Scan for the cell matching the given text and deliver its (x, y) coordinate at center. 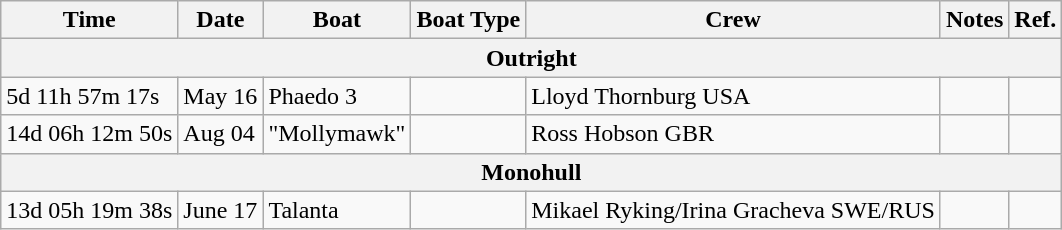
Aug 04 (220, 134)
Lloyd Thornburg USA (734, 96)
Crew (734, 20)
Boat Type (468, 20)
May 16 (220, 96)
Phaedo 3 (337, 96)
13d 05h 19m 38s (90, 210)
Boat (337, 20)
Date (220, 20)
Outright (532, 58)
5d 11h 57m 17s (90, 96)
Notes (974, 20)
14d 06h 12m 50s (90, 134)
Ref. (1036, 20)
Monohull (532, 172)
Talanta (337, 210)
Time (90, 20)
"Mollymawk" (337, 134)
Mikael Ryking/Irina Gracheva SWE/RUS (734, 210)
Ross Hobson GBR (734, 134)
June 17 (220, 210)
